Determine the [X, Y] coordinate at the center of the cell enclosing the given text.  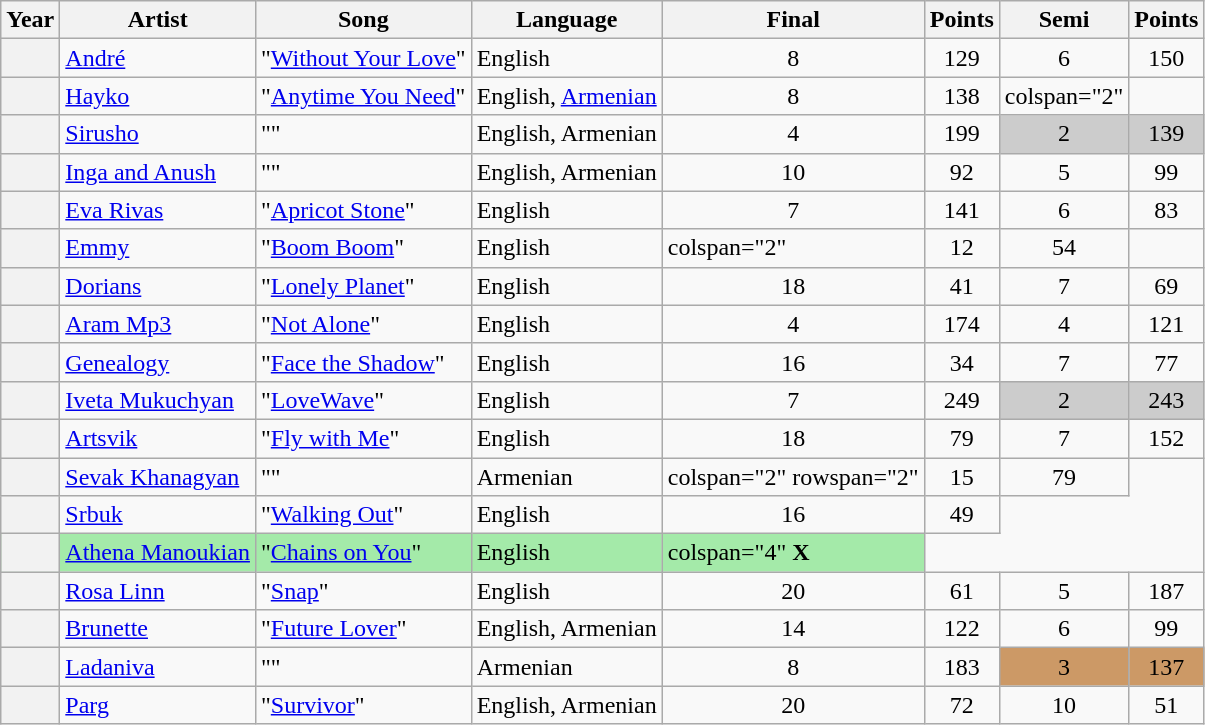
Iveta Mukuchyan [158, 400]
199 [962, 134]
3 [1064, 667]
243 [1166, 400]
Genealogy [158, 362]
83 [1166, 210]
150 [1166, 58]
Semi [1064, 20]
51 [1166, 705]
54 [1064, 248]
77 [1166, 362]
"Chains on You" [363, 553]
174 [962, 324]
"Boom Boom" [363, 248]
colspan="2" rowspan="2" [793, 477]
61 [962, 591]
"Future Lover" [363, 629]
"Survivor" [363, 705]
"Apricot Stone" [363, 210]
72 [962, 705]
69 [1166, 286]
colspan="4" X [793, 553]
"Fly with Me" [363, 438]
"Walking Out" [363, 515]
Brunette [158, 629]
129 [962, 58]
Year [30, 20]
15 [962, 477]
Artist [158, 20]
"Anytime You Need" [363, 96]
183 [962, 667]
André [158, 58]
Song [363, 20]
"Not Alone" [363, 324]
"Face the Shadow" [363, 362]
Final [793, 20]
"LoveWave" [363, 400]
121 [1166, 324]
Srbuk [158, 515]
Parg [158, 705]
"Lonely Planet" [363, 286]
Rosa Linn [158, 591]
122 [962, 629]
152 [1166, 438]
Inga and Anush [158, 172]
92 [962, 172]
137 [1166, 667]
Emmy [158, 248]
187 [1166, 591]
34 [962, 362]
12 [962, 248]
"Without Your Love" [363, 58]
Hayko [158, 96]
Eva Rivas [158, 210]
"Snap" [363, 591]
Dorians [158, 286]
Ladaniva [158, 667]
141 [962, 210]
Artsvik [158, 438]
139 [1166, 134]
14 [793, 629]
Sirusho [158, 134]
41 [962, 286]
Aram Mp3 [158, 324]
138 [962, 96]
Sevak Khanagyan [158, 477]
Athena Manoukian [158, 553]
49 [962, 515]
249 [962, 400]
Language [566, 20]
